Identify which cell holds the provided text, then report its [X, Y] central coordinate. 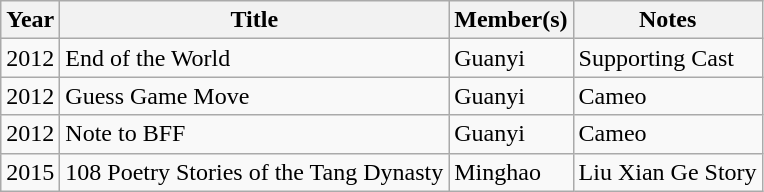
End of the World [254, 58]
Note to BFF [254, 134]
Notes [668, 20]
Minghao [511, 172]
108 Poetry Stories of the Tang Dynasty [254, 172]
Member(s) [511, 20]
Supporting Cast [668, 58]
Title [254, 20]
2015 [30, 172]
Year [30, 20]
Guess Game Move [254, 96]
Liu Xian Ge Story [668, 172]
